Search for the cell housing the specified text and yield its [X, Y] center coordinate. 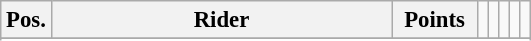
Points [435, 20]
Rider [222, 20]
Pos. [26, 20]
